Extract the [x, y] coordinate from the center of the cell holding the provided text.  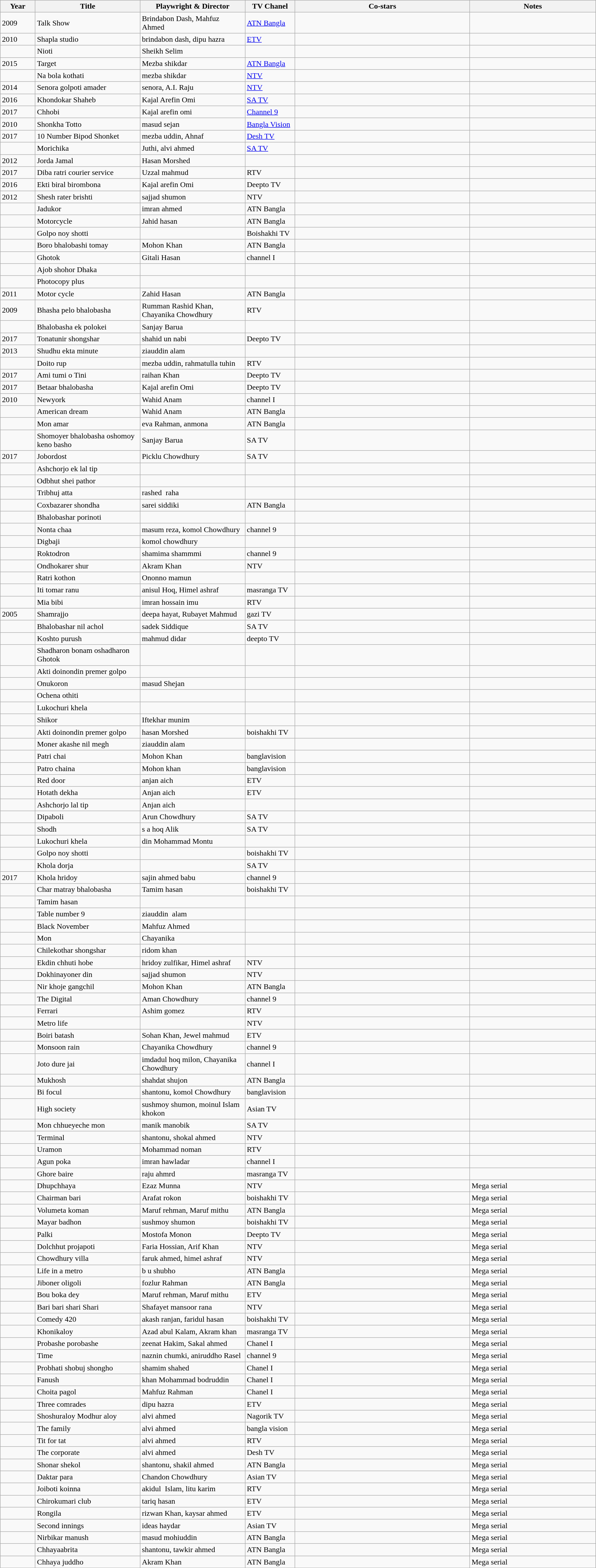
komol chowdhury [193, 541]
Diba ratri courier service [88, 173]
din Mohammad Montu [193, 841]
zeenat Hakim, Sakal ahmed [193, 1343]
Mukhosh [88, 1080]
shantonu, komol Chowdhury [193, 1092]
Zahid Hasan [193, 294]
deepa hayat, Rubayet Mahmud [193, 614]
Koshto purush [88, 639]
Chairman bari [88, 1198]
Chhobi [88, 112]
Hasan Morshed [193, 160]
Rongila [88, 1513]
Black November [88, 926]
Target [88, 63]
Uzzal mahmud [193, 173]
Chilekothar shongshar [88, 950]
mahmud didar [193, 639]
High society [88, 1109]
Fanush [88, 1380]
Chandon Chowdhury [193, 1477]
Mohon khan [193, 768]
Newyork [88, 400]
Jadukor [88, 209]
Mezba shikdar [193, 63]
Mostofa Monon [193, 1234]
Motorcycle [88, 221]
Senora golpoti amader [88, 88]
Nir khoje gangchil [88, 987]
Ochena othiti [88, 696]
Jahid hasan [193, 221]
Ferrari [88, 1011]
Chhayaabrita [88, 1550]
Comedy 420 [88, 1319]
Shadharon bonam oshadharon Ghotok [88, 655]
Doito rup [88, 363]
Ghotok [88, 257]
Patro chaina [88, 768]
masud sejan [193, 124]
Shapla studio [88, 39]
Shonkha Totto [88, 124]
Patri chai [88, 756]
2005 [18, 614]
American dream [88, 412]
Bou boka dey [88, 1295]
Choita pagol [88, 1392]
Boishakhi TV [270, 233]
Chhaya juddho [88, 1562]
rizwan Khan, kaysar ahmed [193, 1513]
Channel 9 [270, 112]
Mahfuz Ahmed [193, 926]
Arun Chowdhury [193, 817]
Dokhinayoner din [88, 975]
Bhasha pelo bhalobasha [88, 310]
Shodh [88, 829]
Metro life [88, 1023]
The family [88, 1428]
shahdat shujon [193, 1080]
Onukoron [88, 683]
Ashchorjo ek lal tip [88, 469]
Jorda Jamal [88, 160]
Bhalobasha ek polokei [88, 327]
Odbhut shei pathor [88, 481]
TV Chanel [270, 6]
fozlur Rahman [193, 1283]
Shafayet mansoor rana [193, 1307]
The corporate [88, 1453]
Dipaboli [88, 817]
hasan Morshed [193, 732]
Dhupchhaya [88, 1186]
Nonta chaa [88, 529]
Kajal arefin omi [193, 112]
Ezaz Munna [193, 1186]
Probhati shobuj shongho [88, 1368]
Khonikaloy [88, 1331]
shantonu, tawkir ahmed [193, 1550]
Uramon [88, 1149]
Mayar badhon [88, 1222]
Motor cycle [88, 294]
brindabon dash, dipu hazra [193, 39]
Talk Show [88, 23]
Monsoon rain [88, 1047]
bangla vision [270, 1428]
Ononno mamun [193, 578]
Chayanika [193, 938]
gazi TV [270, 614]
2011 [18, 294]
mezba shikdar [193, 76]
masud mohiuddin [193, 1537]
Iti tomar ranu [88, 590]
Shomoyer bhalobasha oshomoy keno basho [88, 440]
Picklu Chowdhury [193, 457]
Mon [88, 938]
Joto dure jai [88, 1064]
shahid un nabi [193, 339]
Shonar shekol [88, 1465]
shamima shammmi [193, 553]
Ghore baire [88, 1174]
imdadul hoq milon, Chayanika Chowdhury [193, 1064]
sushmoy shumon, moinul Islam khokon [193, 1109]
sajin ahmed babu [193, 878]
Terminal [88, 1137]
Mohammad noman [193, 1149]
Co-stars [382, 6]
Ekdin chhuti hobe [88, 963]
Tribhuj atta [88, 493]
Three comrades [88, 1404]
Sheikh Selim [193, 51]
Shoshuraloy Modhur aloy [88, 1416]
Dolchhut projapoti [88, 1246]
masud Shejan [193, 683]
Mon chhueyeche mon [88, 1125]
10 Number Bipod Shonket [88, 136]
Tit for tat [88, 1441]
Char matray bhalobasha [88, 890]
The Digital [88, 999]
hridoy zulfikar, Himel ashraf [193, 963]
Mon amar [88, 424]
Arafat rokon [193, 1198]
Volumeta koman [88, 1210]
mezba uddin, Ahnaf [193, 136]
Jiboner oligoli [88, 1283]
Roktodron [88, 553]
Shamrajjo [88, 614]
Sohan Khan, Jewel mahmud [193, 1035]
anjan aich [193, 781]
shantonu, shakil ahmed [193, 1465]
shantonu, shokal ahmed [193, 1137]
Daktar para [88, 1477]
deepto TV [270, 639]
Ekti biral birombona [88, 185]
Khola hridoy [88, 878]
khan Mohammad bodruddin [193, 1380]
imran ahmed [193, 209]
akidul Islam, litu karim [193, 1489]
tariq hasan [193, 1501]
Nagorik TV [270, 1416]
Agun poka [88, 1161]
Juthi, alvi ahmed [193, 148]
Betaar bhalobasha [88, 387]
Aman Chowdhury [193, 999]
Joiboti koinna [88, 1489]
faruk ahmed, himel ashraf [193, 1259]
Shikor [88, 720]
Morichika [88, 148]
Gitali Hasan [193, 257]
Rumman Rashid Khan, Chayanika Chowdhury [193, 310]
Digbaji [88, 541]
shamim shahed [193, 1368]
Nioti [88, 51]
Faria Hossian, Arif Khan [193, 1246]
Nirbikar manush [88, 1537]
Shudhu ekta minute [88, 351]
Boiri batash [88, 1035]
imran hawladar [193, 1161]
Khondokar Shaheb [88, 100]
b u shubho [193, 1271]
Photocopy plus [88, 282]
2013 [18, 351]
Ashchorjo lal tip [88, 805]
Second innings [88, 1525]
s a hoq Alik [193, 829]
Palki [88, 1234]
akash ranjan, faridul hasan [193, 1319]
Shesh rater brishti [88, 197]
ideas haydar [193, 1525]
dipu hazra [193, 1404]
Mia bibi [88, 602]
anisul Hoq, Himel ashraf [193, 590]
Red door [88, 781]
Ondhokarer shur [88, 566]
Kajal Arefin Omi [193, 100]
2015 [18, 63]
Chirokumari club [88, 1501]
Notes [533, 6]
Ami tumi o Tini [88, 375]
Iftekhar munim [193, 720]
2014 [18, 88]
manik manobik [193, 1125]
sarei siddiki [193, 505]
Chayanika Chowdhury [193, 1047]
sadek Siddique [193, 626]
naznin chumki, aniruddho Rasel [193, 1355]
Bhalobashar nil achol [88, 626]
Hotath dekha [88, 793]
Moner akashe nil megh [88, 744]
Ashim gomez [193, 1011]
Jobordost [88, 457]
Life in a metro [88, 1271]
rashed raha [193, 493]
Na bola kothati [88, 76]
Boro bhalobashi tomay [88, 245]
Table number 9 [88, 914]
masum reza, komol Chowdhury [193, 529]
Ratri kothon [88, 578]
mezba uddin, rahmatulla tuhin [193, 363]
Tonatunir shongshar [88, 339]
Brindabon Dash, Mahfuz Ahmed [193, 23]
Khola dorja [88, 865]
Bhalobashar porinoti [88, 517]
imran hossain imu [193, 602]
Probashe porobashe [88, 1343]
Playwright & Director [193, 6]
raihan Khan [193, 375]
eva Rahman, anmona [193, 424]
Title [88, 6]
Coxbazarer shondha [88, 505]
Bari bari shari Shari [88, 1307]
raju ahmrd [193, 1174]
Bi focul [88, 1092]
Bangla Vision [270, 124]
Azad abul Kalam, Akram khan [193, 1331]
senora, A.I. Raju [193, 88]
sushmoy shumon [193, 1222]
Year [18, 6]
Ajob shohor Dhaka [88, 270]
Time [88, 1355]
Chowdhury villa [88, 1259]
ridom khan [193, 950]
Mahfuz Rahman [193, 1392]
